Detect which cell encompasses the target text, then output its (x, y) center coordinate. 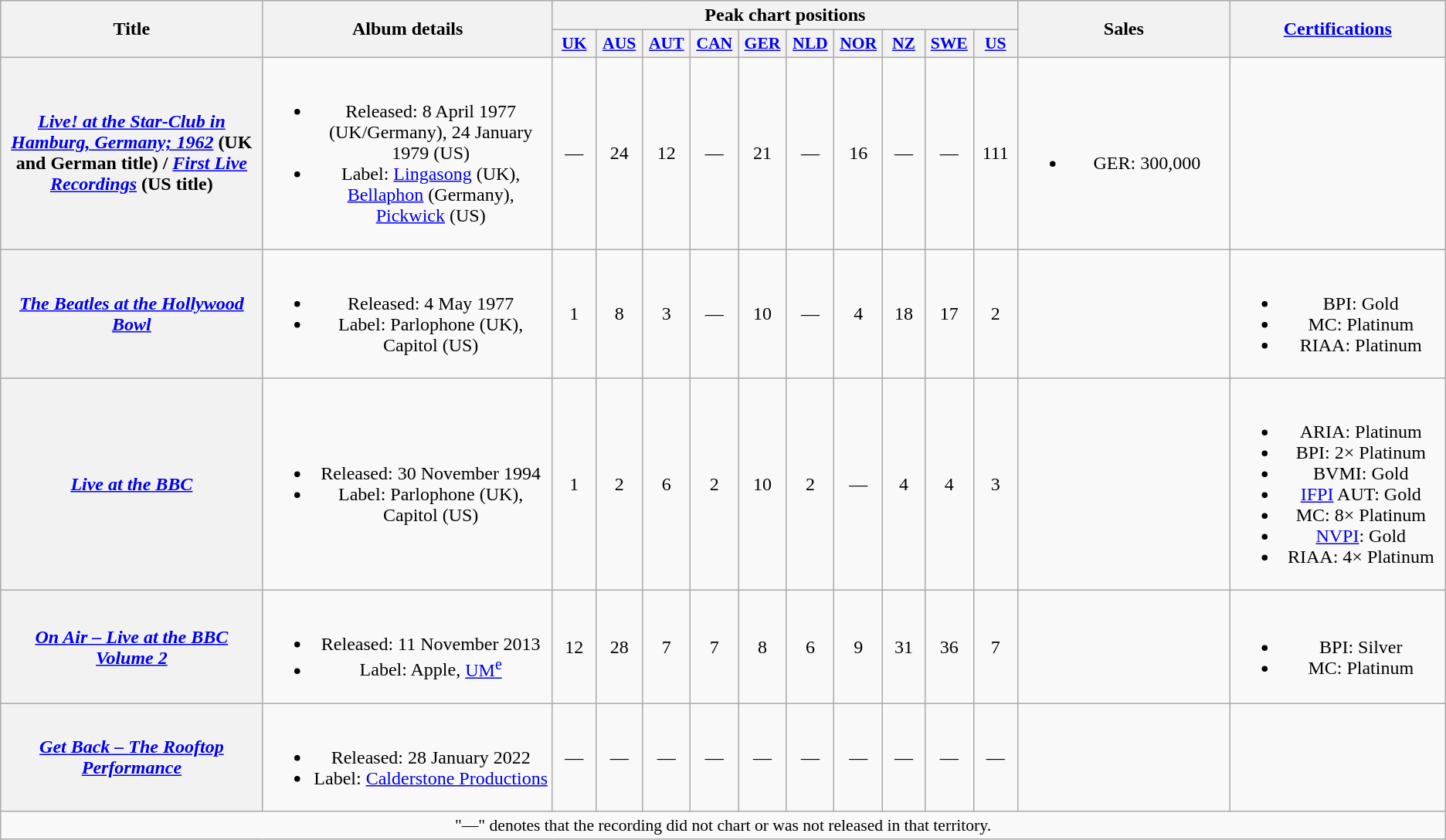
Live! at the Star-Club in Hamburg, Germany; 1962 (UK and German title) / First Live Recordings (US title) (131, 153)
"—" denotes that the recording did not chart or was not released in that territory. (723, 825)
CAN (715, 44)
Certifications (1338, 29)
GER: 300,000 (1123, 153)
SWE (949, 44)
Released: 11 November 2013Label: Apple, UMe (408, 647)
36 (949, 647)
111 (995, 153)
On Air – Live at the BBC Volume 2 (131, 647)
Released: 8 April 1977 (UK/Germany), 24 January 1979 (US)Label: Lingasong (UK), Bellaphon (Germany), Pickwick (US) (408, 153)
US (995, 44)
Peak chart positions (785, 15)
NOR (859, 44)
NZ (904, 44)
31 (904, 647)
The Beatles at the Hollywood Bowl (131, 313)
GER (762, 44)
Released: 4 May 1977Label: Parlophone (UK), Capitol (US) (408, 313)
Live at the BBC (131, 485)
Title (131, 29)
17 (949, 313)
9 (859, 647)
21 (762, 153)
NLD (810, 44)
Get Back – The Rooftop Performance (131, 757)
16 (859, 153)
Sales (1123, 29)
ARIA: PlatinumBPI: 2× PlatinumBVMI: GoldIFPI AUT: GoldMC: 8× PlatinumNVPI: GoldRIAA: 4× Platinum (1338, 485)
AUS (619, 44)
28 (619, 647)
24 (619, 153)
Album details (408, 29)
AUT (667, 44)
Released: 30 November 1994Label: Parlophone (UK), Capitol (US) (408, 485)
UK (574, 44)
18 (904, 313)
Released: 28 January 2022Label: Calderstone Productions (408, 757)
BPI: GoldMC: PlatinumRIAA: Platinum (1338, 313)
BPI: SilverMC: Platinum (1338, 647)
